Output the (x, y) coordinate of the center of the cell containing the given text.  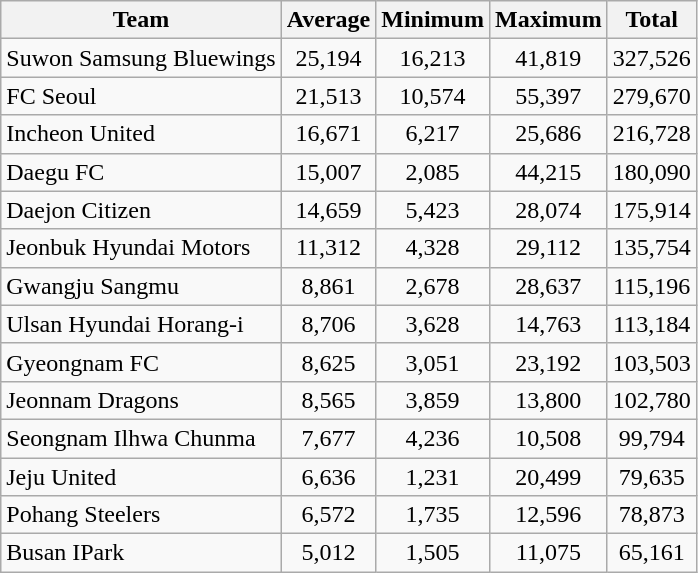
Gwangju Sangmu (141, 286)
Total (652, 20)
Suwon Samsung Bluewings (141, 58)
Seongnam Ilhwa Chunma (141, 438)
1,231 (433, 477)
180,090 (652, 172)
115,196 (652, 286)
Busan IPark (141, 553)
8,861 (328, 286)
Daegu FC (141, 172)
20,499 (548, 477)
Jeonbuk Hyundai Motors (141, 248)
FC Seoul (141, 96)
Maximum (548, 20)
2,085 (433, 172)
65,161 (652, 553)
6,217 (433, 134)
Gyeongnam FC (141, 362)
6,636 (328, 477)
11,075 (548, 553)
7,677 (328, 438)
23,192 (548, 362)
103,503 (652, 362)
3,859 (433, 400)
41,819 (548, 58)
44,215 (548, 172)
8,565 (328, 400)
279,670 (652, 96)
14,659 (328, 210)
79,635 (652, 477)
14,763 (548, 324)
102,780 (652, 400)
Jeju United (141, 477)
113,184 (652, 324)
2,678 (433, 286)
4,328 (433, 248)
Pohang Steelers (141, 515)
3,051 (433, 362)
Jeonnam Dragons (141, 400)
6,572 (328, 515)
Incheon United (141, 134)
16,671 (328, 134)
10,508 (548, 438)
28,637 (548, 286)
99,794 (652, 438)
55,397 (548, 96)
Minimum (433, 20)
5,012 (328, 553)
29,112 (548, 248)
Team (141, 20)
11,312 (328, 248)
25,194 (328, 58)
Average (328, 20)
21,513 (328, 96)
8,706 (328, 324)
216,728 (652, 134)
1,505 (433, 553)
13,800 (548, 400)
1,735 (433, 515)
3,628 (433, 324)
4,236 (433, 438)
12,596 (548, 515)
15,007 (328, 172)
78,873 (652, 515)
16,213 (433, 58)
327,526 (652, 58)
10,574 (433, 96)
Ulsan Hyundai Horang-i (141, 324)
5,423 (433, 210)
135,754 (652, 248)
Daejon Citizen (141, 210)
175,914 (652, 210)
25,686 (548, 134)
28,074 (548, 210)
8,625 (328, 362)
